Extract the [X, Y] coordinate from the center of the cell holding the provided text.  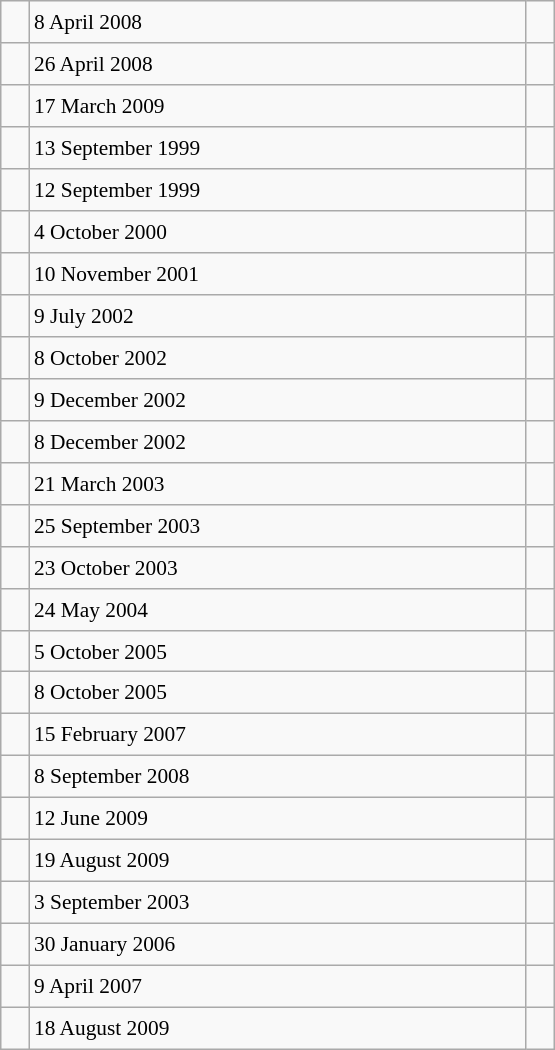
18 August 2009 [278, 1028]
26 April 2008 [278, 64]
15 February 2007 [278, 735]
4 October 2000 [278, 232]
12 September 1999 [278, 190]
21 March 2003 [278, 483]
3 September 2003 [278, 903]
5 October 2005 [278, 651]
9 July 2002 [278, 316]
24 May 2004 [278, 609]
30 January 2006 [278, 945]
8 December 2002 [278, 441]
9 April 2007 [278, 986]
23 October 2003 [278, 567]
10 November 2001 [278, 274]
9 December 2002 [278, 399]
19 August 2009 [278, 861]
17 March 2009 [278, 106]
8 October 2002 [278, 358]
12 June 2009 [278, 819]
8 October 2005 [278, 693]
8 April 2008 [278, 22]
13 September 1999 [278, 148]
8 September 2008 [278, 777]
25 September 2003 [278, 525]
